Search for the cell housing the specified text and yield its (X, Y) center coordinate. 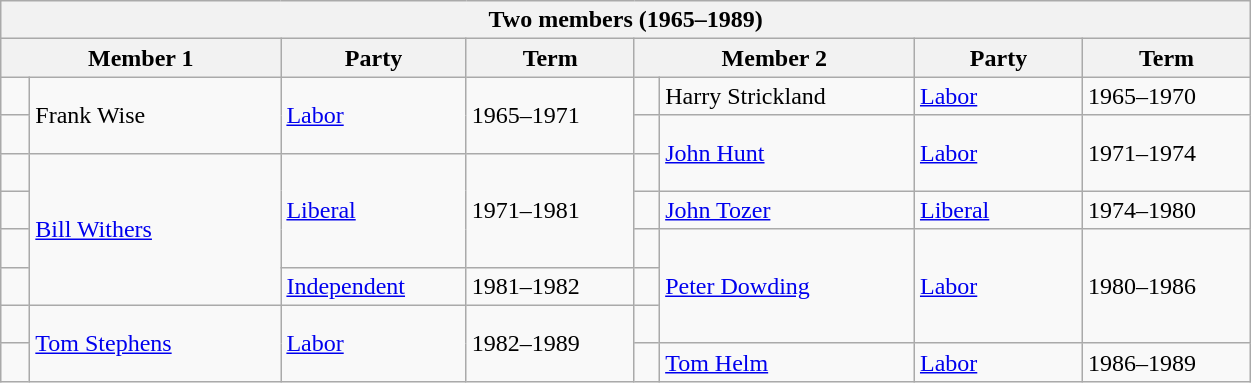
1971–1981 (550, 210)
1982–1989 (550, 343)
Member 2 (774, 58)
John Hunt (788, 153)
1971–1974 (1167, 153)
1965–1971 (550, 115)
1980–1986 (1167, 286)
Independent (374, 286)
Two members (1965–1989) (626, 20)
Tom Stephens (156, 343)
1981–1982 (550, 286)
Frank Wise (156, 115)
John Tozer (788, 210)
Tom Helm (788, 362)
Bill Withers (156, 229)
Harry Strickland (788, 96)
Member 1 (141, 58)
1965–1970 (1167, 96)
1974–1980 (1167, 210)
1986–1989 (1167, 362)
Peter Dowding (788, 286)
